Find where the given text appears and provide that cell's center as (X, Y) coordinate. 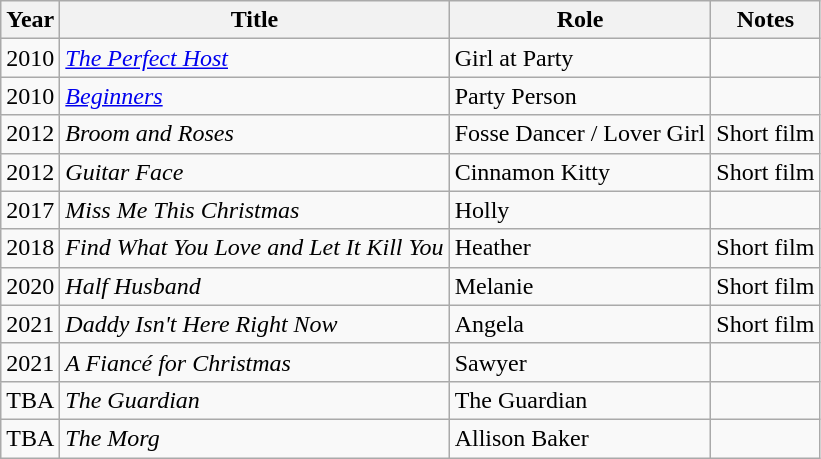
Cinnamon Kitty (580, 172)
Holly (580, 210)
Notes (766, 20)
2017 (30, 210)
Fosse Dancer / Lover Girl (580, 134)
Find What You Love and Let It Kill You (254, 248)
2018 (30, 248)
Sawyer (580, 362)
Broom and Roses (254, 134)
Girl at Party (580, 58)
Title (254, 20)
Melanie (580, 286)
Beginners (254, 96)
Half Husband (254, 286)
Role (580, 20)
The Morg (254, 438)
Allison Baker (580, 438)
Year (30, 20)
Guitar Face (254, 172)
Heather (580, 248)
Angela (580, 324)
The Perfect Host (254, 58)
Miss Me This Christmas (254, 210)
Daddy Isn't Here Right Now (254, 324)
A Fiancé for Christmas (254, 362)
Party Person (580, 96)
2020 (30, 286)
